From the cell containing the given text, extract its center point as (X, Y) coordinate. 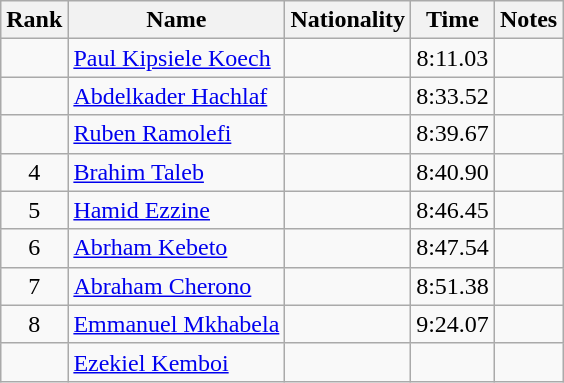
Paul Kipsiele Koech (176, 58)
8:47.54 (453, 248)
8:51.38 (453, 286)
Abrham Kebeto (176, 248)
9:24.07 (453, 324)
7 (34, 286)
Notes (528, 20)
8 (34, 324)
Rank (34, 20)
8:33.52 (453, 96)
6 (34, 248)
Name (176, 20)
4 (34, 172)
Ruben Ramolefi (176, 134)
Brahim Taleb (176, 172)
Abraham Cherono (176, 286)
Ezekiel Kemboi (176, 362)
Emmanuel Mkhabela (176, 324)
8:39.67 (453, 134)
8:11.03 (453, 58)
Nationality (348, 20)
8:40.90 (453, 172)
Time (453, 20)
Hamid Ezzine (176, 210)
5 (34, 210)
Abdelkader Hachlaf (176, 96)
8:46.45 (453, 210)
